Provide the [X, Y] coordinate of the cell's center where the given text is located.  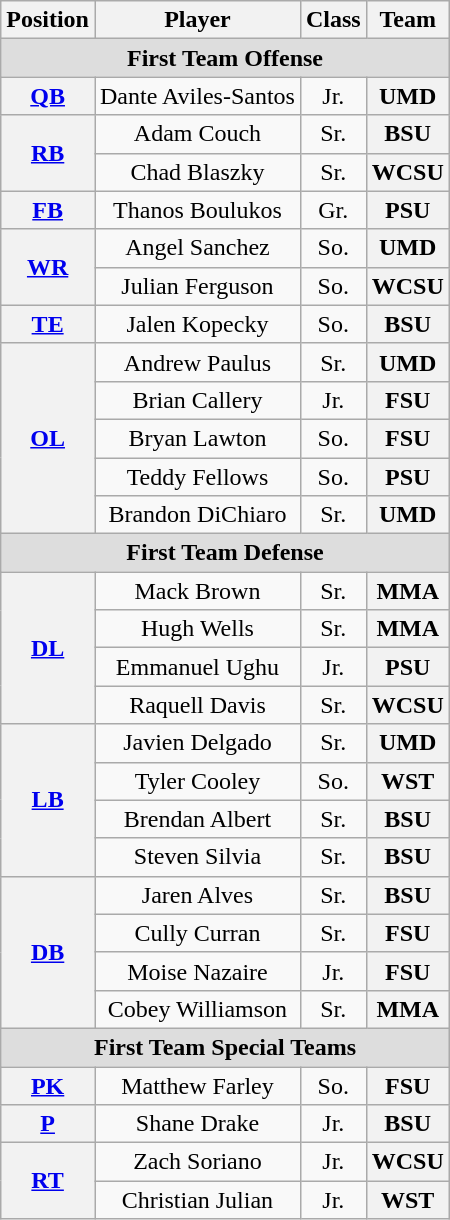
Shane Drake [197, 1124]
Brendan Albert [197, 819]
LB [48, 800]
Andrew Paulus [197, 362]
Cully Curran [197, 933]
Class [333, 20]
Gr. [333, 210]
Position [48, 20]
First Team Defense [225, 553]
Julian Ferguson [197, 286]
QB [48, 96]
Emmanuel Ughu [197, 667]
Chad Blaszky [197, 172]
Christian Julian [197, 1200]
Bryan Lawton [197, 438]
Teddy Fellows [197, 477]
Mack Brown [197, 591]
Javien Delgado [197, 743]
Moise Nazaire [197, 971]
RT [48, 1181]
Brandon DiChiaro [197, 515]
Raquell Davis [197, 705]
Adam Couch [197, 134]
Matthew Farley [197, 1085]
DL [48, 648]
Cobey Williamson [197, 1009]
PK [48, 1085]
Jalen Kopecky [197, 324]
WR [48, 267]
First Team Offense [225, 58]
Team [408, 20]
Tyler Cooley [197, 781]
Jaren Alves [197, 895]
Steven Silvia [197, 857]
P [48, 1124]
Angel Sanchez [197, 248]
Player [197, 20]
Hugh Wells [197, 629]
DB [48, 952]
First Team Special Teams [225, 1047]
Thanos Boulukos [197, 210]
Brian Callery [197, 400]
Dante Aviles-Santos [197, 96]
RB [48, 153]
OL [48, 438]
FB [48, 210]
Zach Soriano [197, 1162]
TE [48, 324]
